Detect which cell encompasses the target text, then output its (x, y) center coordinate. 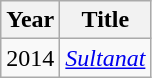
Sultanat (106, 58)
Year (30, 20)
2014 (30, 58)
Title (106, 20)
